Provide the [x, y] coordinate of the cell's center where the given text is located.  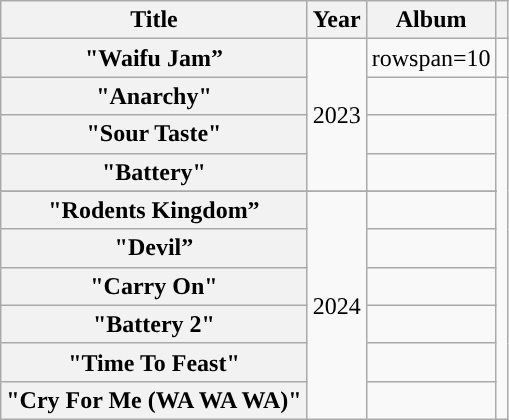
"Battery" [154, 172]
"Cry For Me (WA WA WA)" [154, 400]
"Time To Feast" [154, 362]
"Waifu Jam” [154, 58]
"Battery 2" [154, 324]
Year [336, 20]
"Sour Taste" [154, 134]
Title [154, 20]
"Anarchy" [154, 96]
rowspan=10 [431, 58]
2023 [336, 115]
"Devil” [154, 248]
"Carry On" [154, 286]
"Rodents Kingdom” [154, 210]
Album [431, 20]
2024 [336, 305]
